Locate the cell with the specified text and output its [x, y] center coordinate. 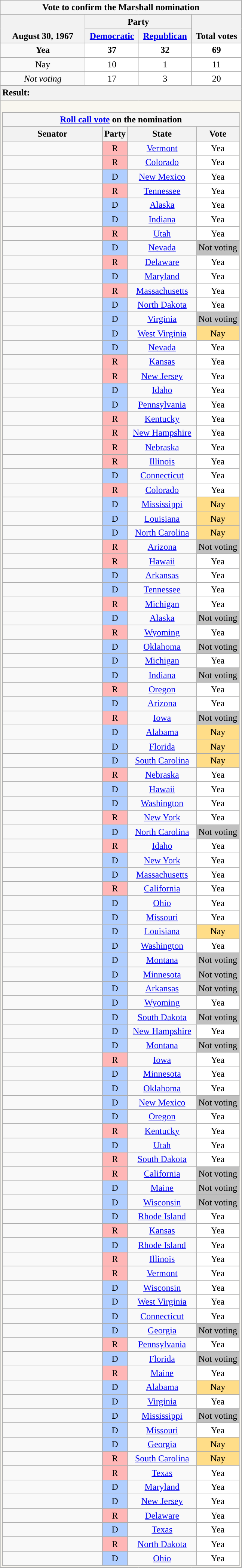
Vote to confirm the Marshall nomination [121, 7]
17 [112, 79]
11 [217, 64]
Senator [52, 134]
37 [112, 50]
1 [165, 64]
Roll call vote on the nomination [121, 119]
Vote [218, 134]
3 [165, 79]
August 30, 1967 [43, 29]
69 [217, 50]
20 [217, 79]
Republican [165, 36]
State [162, 134]
Result: [121, 93]
Total votes [217, 29]
10 [112, 64]
32 [165, 50]
Democratic [112, 36]
